Search for the cell housing the specified text and yield its (X, Y) center coordinate. 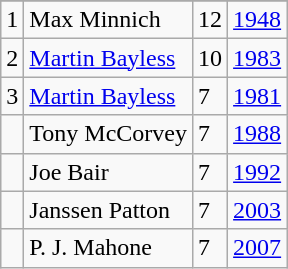
10 (210, 58)
1988 (258, 134)
1 (12, 20)
Janssen Patton (108, 210)
Max Minnich (108, 20)
2 (12, 58)
1981 (258, 96)
P. J. Mahone (108, 248)
1983 (258, 58)
Joe Bair (108, 172)
3 (12, 96)
Tony McCorvey (108, 134)
1992 (258, 172)
2007 (258, 248)
1948 (258, 20)
12 (210, 20)
2003 (258, 210)
